Provide the [X, Y] coordinate of the cell's center where the given text is located.  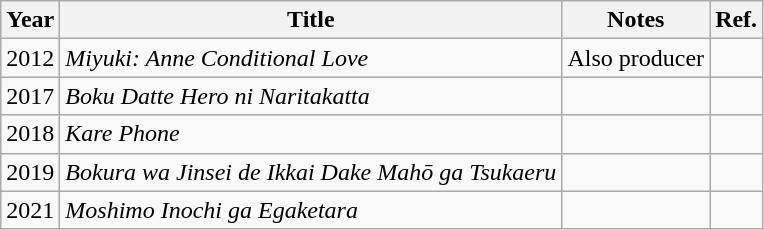
Year [30, 20]
Boku Datte Hero ni Naritakatta [311, 96]
2017 [30, 96]
2012 [30, 58]
Kare Phone [311, 134]
Ref. [736, 20]
2018 [30, 134]
Also producer [636, 58]
Notes [636, 20]
2021 [30, 210]
Bokura wa Jinsei de Ikkai Dake Mahō ga Tsukaeru [311, 172]
2019 [30, 172]
Miyuki: Anne Conditional Love [311, 58]
Title [311, 20]
Moshimo Inochi ga Egaketara [311, 210]
